Search for the cell housing the specified text and yield its [x, y] center coordinate. 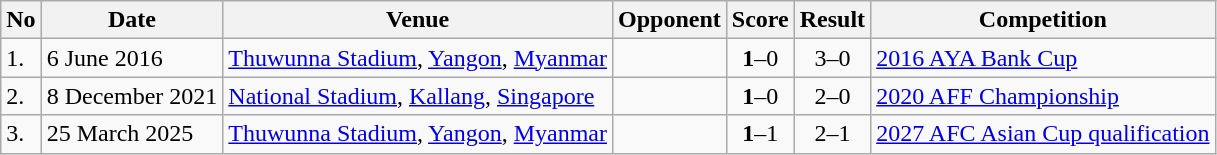
1–1 [760, 134]
2–0 [832, 96]
3–0 [832, 58]
2027 AFC Asian Cup qualification [1043, 134]
2. [21, 96]
25 March 2025 [132, 134]
Score [760, 20]
No [21, 20]
3. [21, 134]
Competition [1043, 20]
Result [832, 20]
2020 AFF Championship [1043, 96]
Date [132, 20]
Venue [418, 20]
2–1 [832, 134]
National Stadium, Kallang, Singapore [418, 96]
8 December 2021 [132, 96]
2016 AYA Bank Cup [1043, 58]
Opponent [670, 20]
1. [21, 58]
6 June 2016 [132, 58]
